From the cell containing the given text, extract its center point as (X, Y) coordinate. 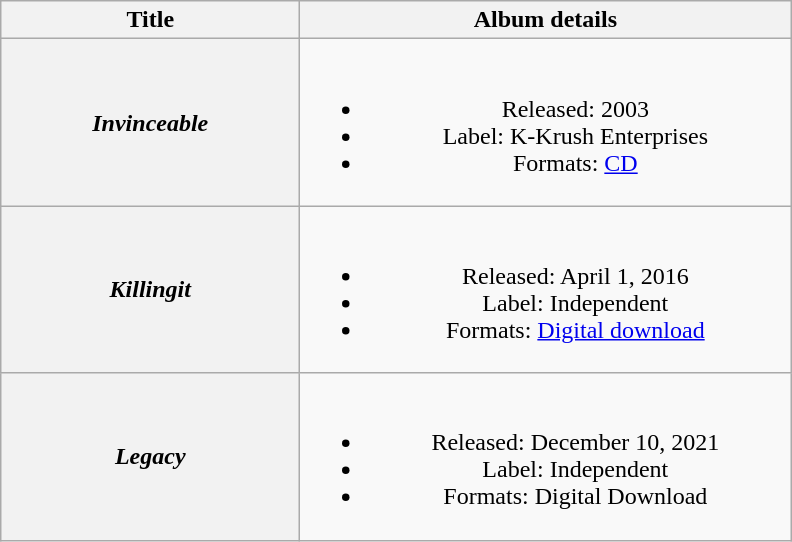
Invinceable (150, 122)
Legacy (150, 456)
Title (150, 20)
Released: 2003Label: K-Krush EnterprisesFormats: CD (546, 122)
Released: April 1, 2016Label: IndependentFormats: Digital download (546, 290)
Killingit (150, 290)
Released: December 10, 2021Label: IndependentFormats: Digital Download (546, 456)
Album details (546, 20)
